For the text-containing cell, return its midpoint in [X, Y] coordinate format. 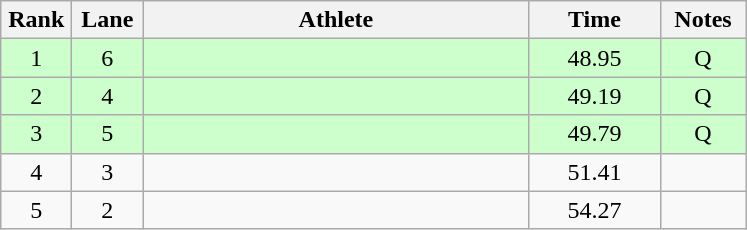
Athlete [336, 20]
1 [36, 58]
Notes [703, 20]
54.27 [594, 210]
Time [594, 20]
49.79 [594, 134]
Lane [108, 20]
Rank [36, 20]
51.41 [594, 172]
49.19 [594, 96]
6 [108, 58]
48.95 [594, 58]
